Pinpoint the cell where the given text exists, returning its [X, Y] midpoint coordinate. 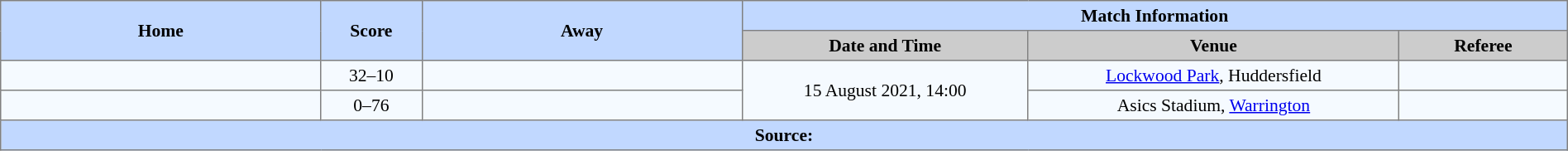
Score [371, 31]
0–76 [371, 105]
Lockwood Park, Huddersfield [1213, 75]
Source: [784, 135]
Away [582, 31]
Referee [1483, 46]
Date and Time [885, 46]
Asics Stadium, Warrington [1213, 105]
32–10 [371, 75]
Home [160, 31]
15 August 2021, 14:00 [885, 90]
Venue [1213, 46]
Match Information [1154, 16]
